Identify which cell holds the provided text, then report its [x, y] central coordinate. 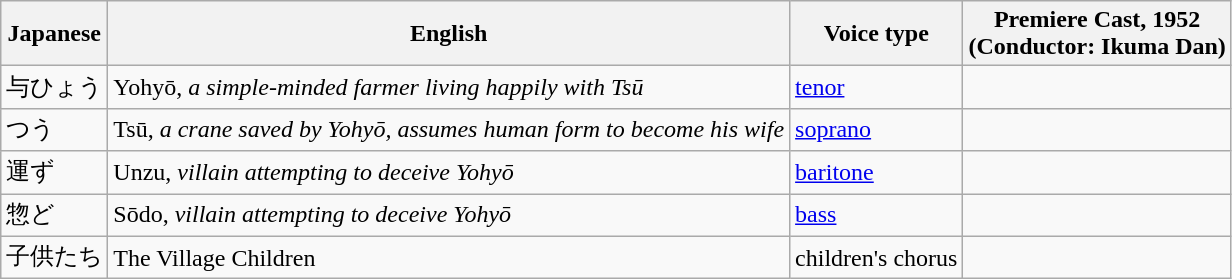
Unzu, villain attempting to deceive Yohyō [449, 172]
English [449, 34]
soprano [876, 130]
与ひょう [54, 88]
Sōdo, villain attempting to deceive Yohyō [449, 216]
Tsū, a crane saved by Yohyō, assumes human form to become his wife [449, 130]
つう [54, 130]
bass [876, 216]
子供たち [54, 258]
Japanese [54, 34]
惣ど [54, 216]
Voice type [876, 34]
運ず [54, 172]
Premiere Cast, 1952(Conductor: Ikuma Dan) [1097, 34]
Yohyō, a simple-minded farmer living happily with Tsū [449, 88]
children's chorus [876, 258]
The Village Children [449, 258]
tenor [876, 88]
baritone [876, 172]
